Determine the (x, y) coordinate at the center of the cell enclosing the given text.  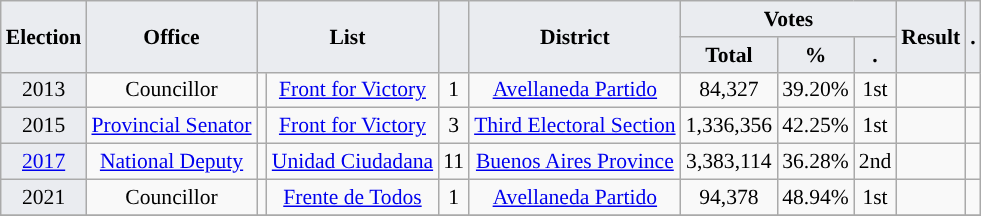
3 (454, 126)
Third Electoral Section (575, 126)
48.94% (816, 197)
Provincial Senator (171, 126)
2015 (44, 126)
2017 (44, 162)
Unidad Ciudadana (352, 162)
Election (44, 36)
% (816, 55)
11 (454, 162)
39.20% (816, 90)
Result (930, 36)
Office (171, 36)
District (575, 36)
Total (729, 55)
42.25% (816, 126)
3,383,114 (729, 162)
Buenos Aires Province (575, 162)
84,327 (729, 90)
Votes (789, 19)
List (348, 36)
94,378 (729, 197)
Frente de Todos (352, 197)
National Deputy (171, 162)
2013 (44, 90)
36.28% (816, 162)
1,336,356 (729, 126)
2021 (44, 197)
2nd (876, 162)
